Extract the (X, Y) coordinate from the center of the cell holding the provided text.  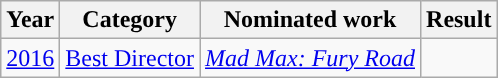
Category (130, 20)
Result (459, 20)
Best Director (130, 58)
Year (30, 20)
Nominated work (310, 20)
2016 (30, 58)
Mad Max: Fury Road (310, 58)
